For the text-containing cell, return its midpoint in (X, Y) coordinate format. 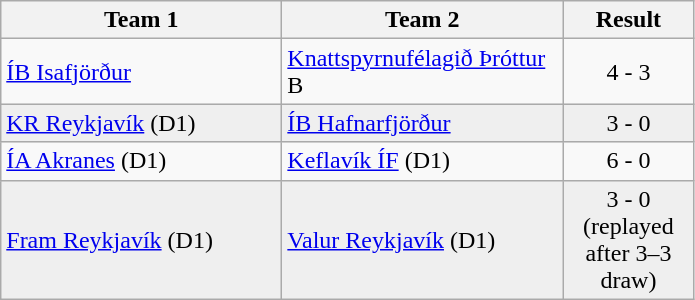
ÍB Hafnarfjörður (422, 123)
ÍB Isafjörður (142, 72)
Team 2 (422, 20)
Knattspyrnufélagið Þróttur B (422, 72)
3 - 0 (628, 123)
Valur Reykjavík (D1) (422, 240)
3 - 0 (replayed after 3–3 draw) (628, 240)
Result (628, 20)
KR Reykjavík (D1) (142, 123)
4 - 3 (628, 72)
Team 1 (142, 20)
6 - 0 (628, 161)
ÍA Akranes (D1) (142, 161)
Fram Reykjavík (D1) (142, 240)
Keflavík ÍF (D1) (422, 161)
